Output the [X, Y] coordinate of the center of the cell containing the given text.  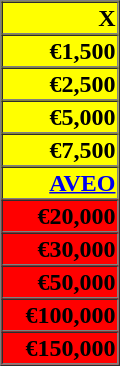
€30,000 [60, 248]
€7,500 [60, 150]
€5,000 [60, 116]
€50,000 [60, 282]
€1,500 [60, 50]
AVEO [60, 182]
€20,000 [60, 216]
€100,000 [60, 314]
€150,000 [60, 348]
€2,500 [60, 84]
X [60, 18]
